From the cell containing the given text, extract its center point as (x, y) coordinate. 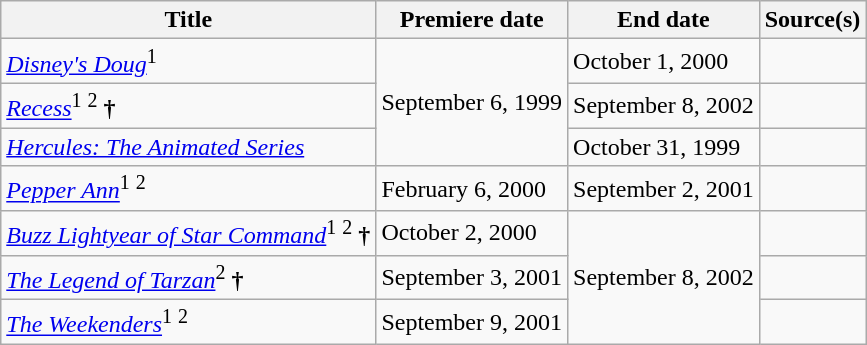
October 2, 2000 (472, 234)
The Legend of Tarzan2 † (188, 278)
End date (664, 20)
Premiere date (472, 20)
Pepper Ann1 2 (188, 188)
September 3, 2001 (472, 278)
Disney's Doug1 (188, 62)
Source(s) (812, 20)
September 6, 1999 (472, 102)
Buzz Lightyear of Star Command1 2 † (188, 234)
September 2, 2001 (664, 188)
October 31, 1999 (664, 147)
September 9, 2001 (472, 322)
Hercules: The Animated Series (188, 147)
Recess1 2 † (188, 106)
The Weekenders1 2 (188, 322)
February 6, 2000 (472, 188)
Title (188, 20)
October 1, 2000 (664, 62)
